Capture the cell that displays the provided text and extract its [x, y] central coordinate. 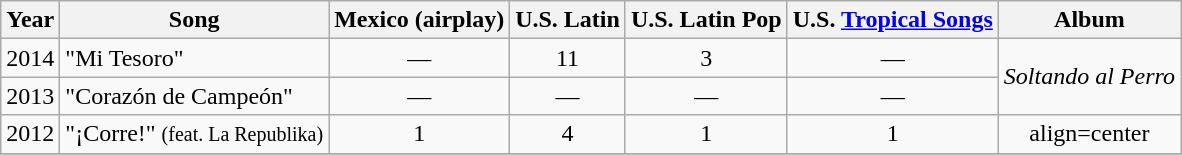
U.S. Tropical Songs [892, 20]
2012 [30, 134]
2013 [30, 96]
11 [568, 58]
Year [30, 20]
U.S. Latin Pop [706, 20]
Mexico (airplay) [420, 20]
"Corazón de Campeón" [194, 96]
3 [706, 58]
Soltando al Perro [1089, 77]
"Mi Tesoro" [194, 58]
U.S. Latin [568, 20]
2014 [30, 58]
"¡Corre!" (feat. La Republika) [194, 134]
4 [568, 134]
Album [1089, 20]
Song [194, 20]
align=center [1089, 134]
